Capture the cell that displays the provided text and extract its (X, Y) central coordinate. 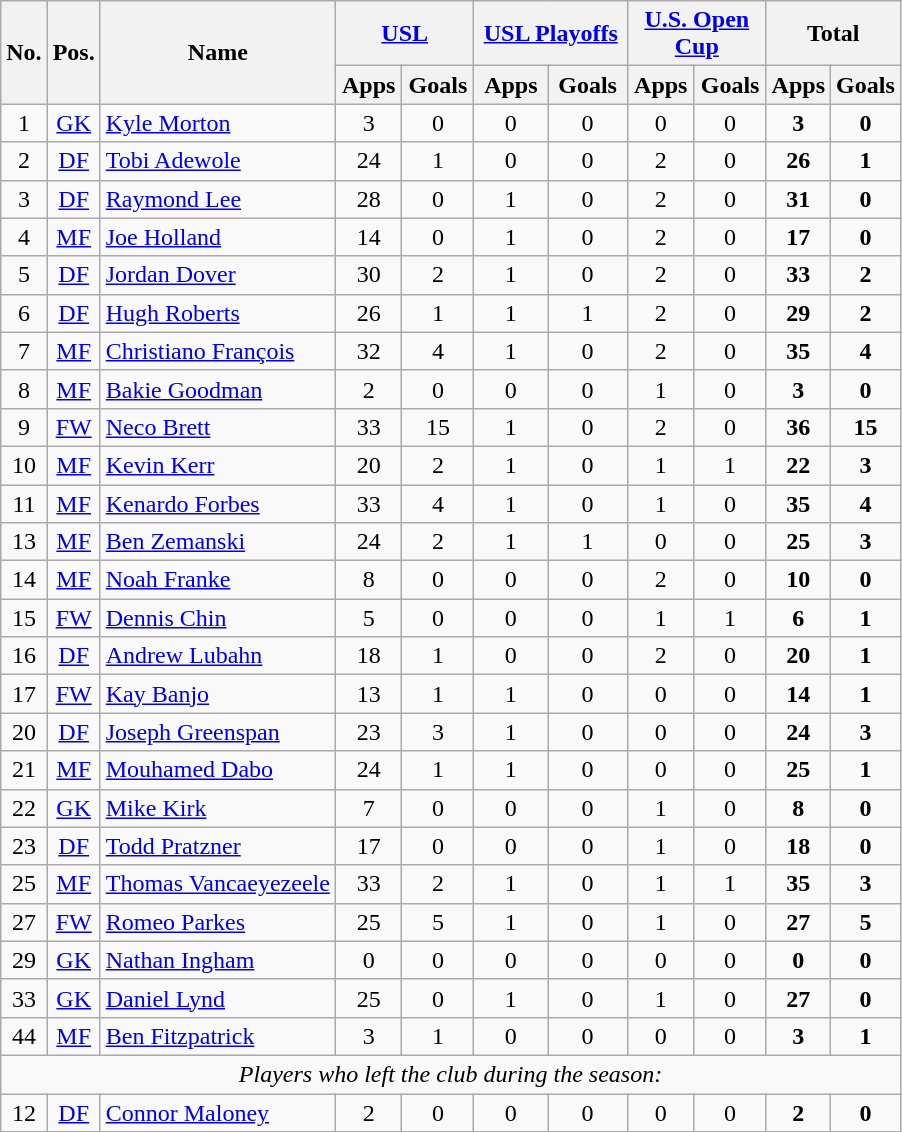
Noah Franke (218, 580)
Joseph Greenspan (218, 732)
28 (368, 199)
Joe Holland (218, 237)
11 (24, 503)
Neco Brett (218, 427)
Kevin Kerr (218, 465)
Mike Kirk (218, 808)
Romeo Parkes (218, 922)
Christiano François (218, 351)
Thomas Vancaeyezeele (218, 884)
30 (368, 275)
No. (24, 52)
Total (833, 34)
Todd Pratzner (218, 846)
Kyle Morton (218, 123)
Daniel Lynd (218, 998)
36 (798, 427)
Dennis Chin (218, 618)
Andrew Lubahn (218, 656)
21 (24, 770)
Ben Zemanski (218, 542)
Kenardo Forbes (218, 503)
44 (24, 1036)
USL Playoffs (551, 34)
Kay Banjo (218, 694)
Name (218, 52)
Tobi Adewole (218, 161)
Nathan Ingham (218, 960)
9 (24, 427)
Pos. (74, 52)
16 (24, 656)
31 (798, 199)
Jordan Dover (218, 275)
Ben Fitzpatrick (218, 1036)
Mouhamed Dabo (218, 770)
Hugh Roberts (218, 313)
Players who left the club during the season: (451, 1074)
USL (404, 34)
Bakie Goodman (218, 389)
12 (24, 1113)
U.S. Open Cup (698, 34)
32 (368, 351)
Raymond Lee (218, 199)
Connor Maloney (218, 1113)
